Locate the cell with the specified text and output its (X, Y) center coordinate. 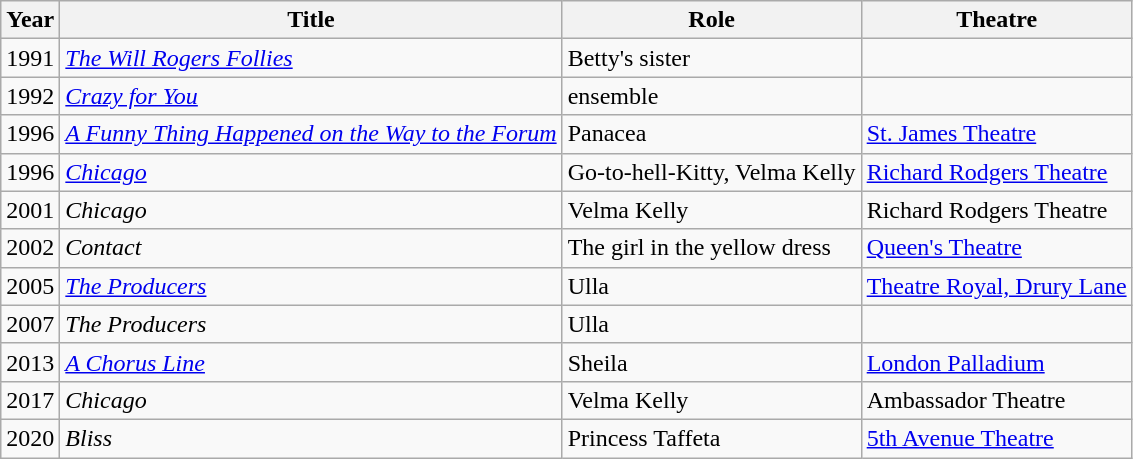
St. James Theatre (996, 134)
2005 (30, 286)
Queen's Theatre (996, 248)
ensemble (712, 96)
1991 (30, 58)
London Palladium (996, 362)
Sheila (712, 362)
2007 (30, 324)
2013 (30, 362)
Betty's sister (712, 58)
2020 (30, 438)
The girl in the yellow dress (712, 248)
Panacea (712, 134)
2002 (30, 248)
Crazy for You (311, 96)
2017 (30, 400)
Bliss (311, 438)
A Chorus Line (311, 362)
Theatre Royal, Drury Lane (996, 286)
Go-to-hell-Kitty, Velma Kelly (712, 172)
5th Avenue Theatre (996, 438)
Ambassador Theatre (996, 400)
Princess Taffeta (712, 438)
Theatre (996, 20)
A Funny Thing Happened on the Way to the Forum (311, 134)
Year (30, 20)
1992 (30, 96)
Role (712, 20)
Title (311, 20)
The Will Rogers Follies (311, 58)
2001 (30, 210)
Contact (311, 248)
